Find where the given text appears and provide that cell's center as (x, y) coordinate. 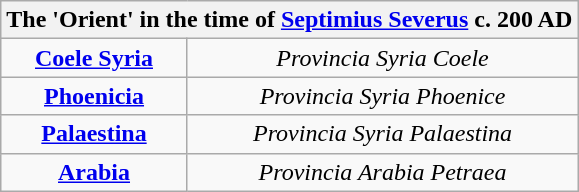
Palaestina (94, 134)
Provincia Syria Phoenice (382, 96)
The 'Orient' in the time of Septimius Severus c. 200 AD (290, 20)
Arabia (94, 172)
Coele Syria (94, 58)
Phoenicia (94, 96)
Provincia Syria Coele (382, 58)
Provincia Arabia Petraea (382, 172)
Provincia Syria Palaestina (382, 134)
